Extract the (X, Y) coordinate from the center of the cell holding the provided text.  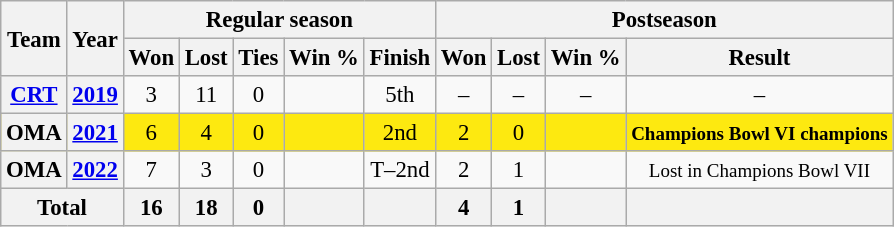
Total (62, 208)
CRT (34, 95)
Regular season (279, 20)
Team (34, 38)
2021 (95, 133)
2019 (95, 95)
16 (151, 208)
Year (95, 38)
11 (206, 95)
18 (206, 208)
5th (400, 95)
2nd (400, 133)
6 (151, 133)
Result (760, 58)
Lost in Champions Bowl VII (760, 170)
Ties (258, 58)
T–2nd (400, 170)
Finish (400, 58)
2022 (95, 170)
Postseason (664, 20)
Champions Bowl VI champions (760, 133)
7 (151, 170)
